Output the (X, Y) coordinate of the center of the cell containing the given text.  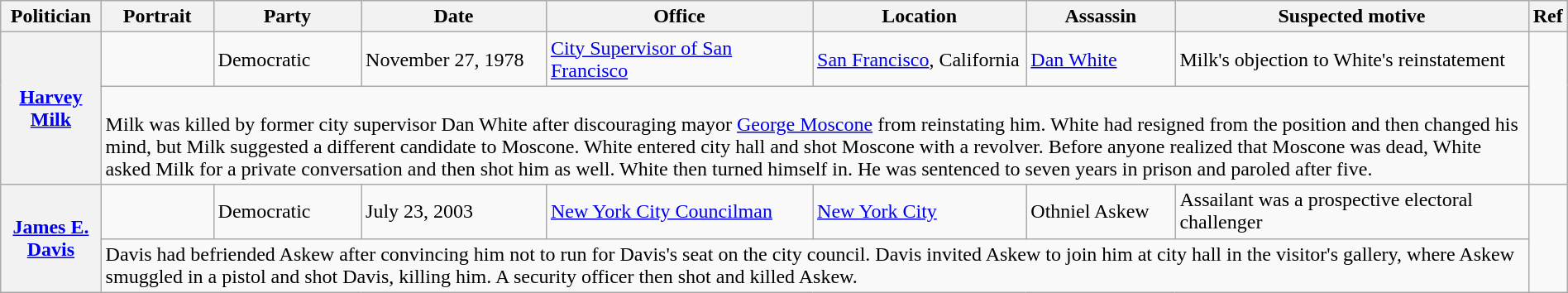
Location (920, 17)
Date (454, 17)
Assassin (1101, 17)
Office (679, 17)
Politician (51, 17)
July 23, 2003 (454, 212)
New York City Councilman (679, 212)
James E. Davis (51, 238)
Othniel Askew (1101, 212)
Harvey Milk (51, 108)
Portrait (157, 17)
November 27, 1978 (454, 60)
City Supervisor of San Francisco (679, 60)
New York City (920, 212)
Dan White (1101, 60)
Suspected motive (1351, 17)
Milk's objection to White's reinstatement (1351, 60)
Party (288, 17)
San Francisco, California (920, 60)
Ref (1548, 17)
Assailant was a prospective electoral challenger (1351, 212)
